Return (X, Y) of the center of cell containing provided text 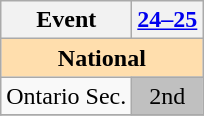
Ontario Sec. (66, 96)
Event (66, 20)
2nd (168, 96)
24–25 (168, 20)
National (102, 58)
